Find where the given text appears and provide that cell's center as [x, y] coordinate. 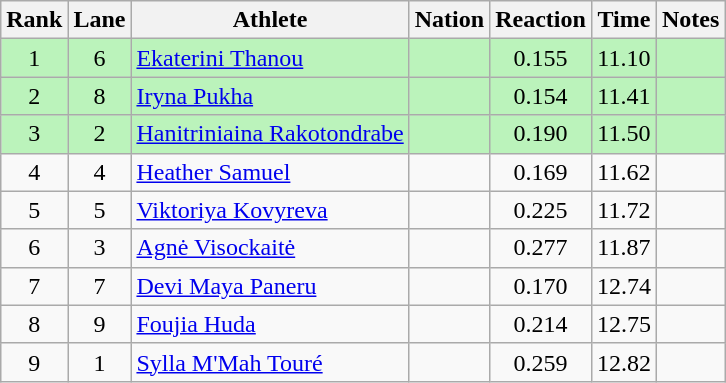
Agnė Visockaitė [270, 248]
Hanitriniaina Rakotondrabe [270, 134]
Nation [449, 20]
12.75 [624, 324]
Athlete [270, 20]
0.214 [541, 324]
0.259 [541, 362]
12.74 [624, 286]
11.72 [624, 210]
11.62 [624, 172]
Viktoriya Kovyreva [270, 210]
Notes [690, 20]
Iryna Pukha [270, 96]
11.87 [624, 248]
Foujia Huda [270, 324]
0.277 [541, 248]
0.154 [541, 96]
Reaction [541, 20]
0.169 [541, 172]
0.170 [541, 286]
11.10 [624, 58]
0.190 [541, 134]
11.41 [624, 96]
Devi Maya Paneru [270, 286]
Heather Samuel [270, 172]
0.155 [541, 58]
Sylla M'Mah Touré [270, 362]
11.50 [624, 134]
Ekaterini Thanou [270, 58]
Rank [34, 20]
Time [624, 20]
12.82 [624, 362]
0.225 [541, 210]
Lane [100, 20]
